Identify which cell holds the provided text, then report its [x, y] central coordinate. 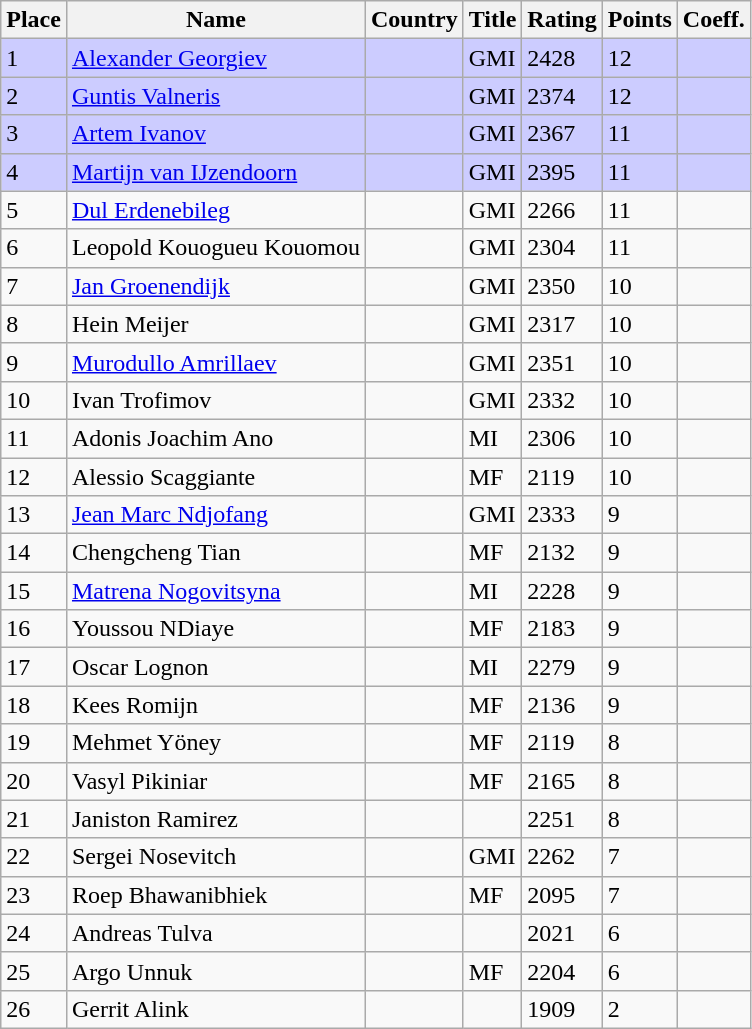
2332 [562, 400]
Oscar Lognon [216, 667]
23 [34, 895]
Argo Unnuk [216, 971]
Coeff. [714, 20]
24 [34, 933]
Place [34, 20]
2262 [562, 857]
Alessio Scaggiante [216, 477]
2095 [562, 895]
2279 [562, 667]
22 [34, 857]
Murodullo Amrillaev [216, 362]
3 [34, 134]
20 [34, 781]
2350 [562, 286]
17 [34, 667]
Country [414, 20]
Ivan Trofimov [216, 400]
21 [34, 819]
2395 [562, 172]
2367 [562, 134]
Mehmet Yöney [216, 743]
2306 [562, 438]
Artem Ivanov [216, 134]
Points [640, 20]
2333 [562, 515]
2228 [562, 591]
16 [34, 629]
Youssou NDiaye [216, 629]
2374 [562, 96]
Janiston Ramirez [216, 819]
Matrena Nogovitsyna [216, 591]
2132 [562, 553]
26 [34, 1009]
18 [34, 705]
Alexander Georgiev [216, 58]
14 [34, 553]
Martijn van IJzendoorn [216, 172]
2251 [562, 819]
5 [34, 210]
2021 [562, 933]
Kees Romijn [216, 705]
Sergei Nosevitch [216, 857]
2165 [562, 781]
2183 [562, 629]
Roep Bhawanibhiek [216, 895]
2317 [562, 324]
Leopold Kouogueu Kouomou [216, 248]
2351 [562, 362]
19 [34, 743]
Gerrit Alink [216, 1009]
Name [216, 20]
Chengcheng Tian [216, 553]
15 [34, 591]
25 [34, 971]
2266 [562, 210]
Hein Meijer [216, 324]
4 [34, 172]
Jan Groenendijk [216, 286]
Dul Erdenebileg [216, 210]
Andreas Tulva [216, 933]
Rating [562, 20]
Vasyl Pikiniar [216, 781]
2204 [562, 971]
13 [34, 515]
2136 [562, 705]
Jean Marc Ndjofang [216, 515]
Adonis Joachim Ano [216, 438]
Title [492, 20]
Guntis Valneris [216, 96]
1909 [562, 1009]
1 [34, 58]
2428 [562, 58]
2304 [562, 248]
